Provide the [X, Y] coordinate of the cell's center where the given text is located.  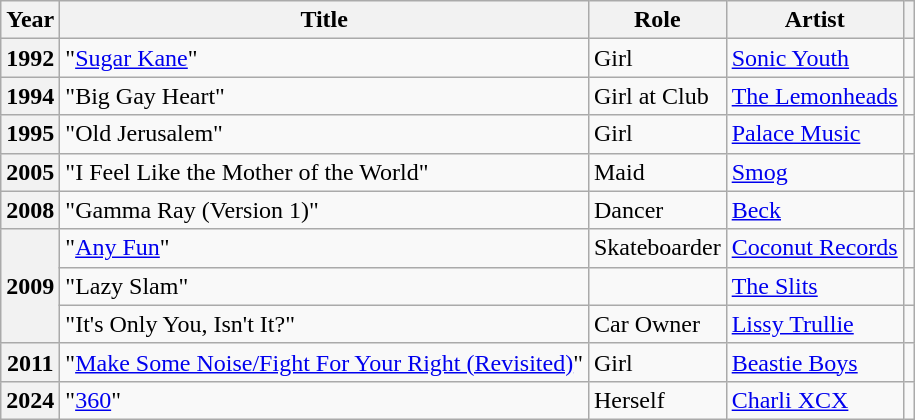
Maid [657, 172]
"Lazy Slam" [324, 286]
The Slits [814, 286]
"It's Only You, Isn't It?" [324, 324]
"I Feel Like the Mother of the World" [324, 172]
"Gamma Ray (Version 1)" [324, 210]
1992 [30, 58]
Title [324, 20]
Dancer [657, 210]
Herself [657, 400]
Lissy Trullie [814, 324]
Role [657, 20]
"360" [324, 400]
Car Owner [657, 324]
"Make Some Noise/Fight For Your Right (Revisited)" [324, 362]
Beastie Boys [814, 362]
1994 [30, 96]
2024 [30, 400]
2008 [30, 210]
Charli XCX [814, 400]
Year [30, 20]
Sonic Youth [814, 58]
"Old Jerusalem" [324, 134]
2005 [30, 172]
"Big Gay Heart" [324, 96]
"Sugar Kane" [324, 58]
"Any Fun" [324, 248]
1995 [30, 134]
2009 [30, 286]
Artist [814, 20]
Palace Music [814, 134]
Girl at Club [657, 96]
Coconut Records [814, 248]
The Lemonheads [814, 96]
Skateboarder [657, 248]
Beck [814, 210]
2011 [30, 362]
Smog [814, 172]
